Locate the cell with the specified text and output its [x, y] center coordinate. 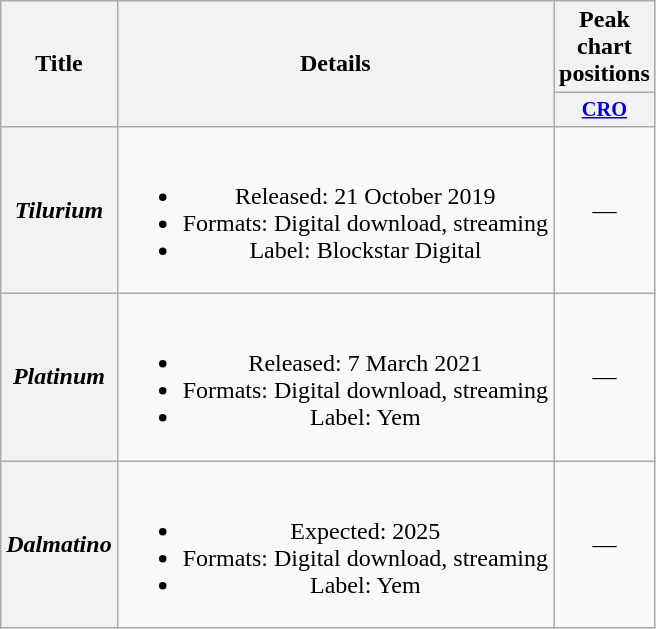
Details [335, 64]
Released: 7 March 2021Formats: Digital download, streamingLabel: Yem [335, 378]
Released: 21 October 2019Formats: Digital download, streamingLabel: Blockstar Digital [335, 210]
Title [59, 64]
Dalmatino [59, 544]
Expected: 2025Formats: Digital download, streamingLabel: Yem [335, 544]
Peak chart positions [605, 47]
CRO [605, 110]
Tilurium [59, 210]
Platinum [59, 378]
